Pinpoint the cell where the given text exists, returning its [x, y] midpoint coordinate. 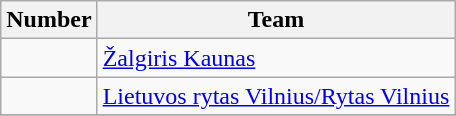
Žalgiris Kaunas [276, 58]
Lietuvos rytas Vilnius/Rytas Vilnius [276, 96]
Number [49, 20]
Team [276, 20]
